Provide the [x, y] coordinate of the cell's center where the given text is located.  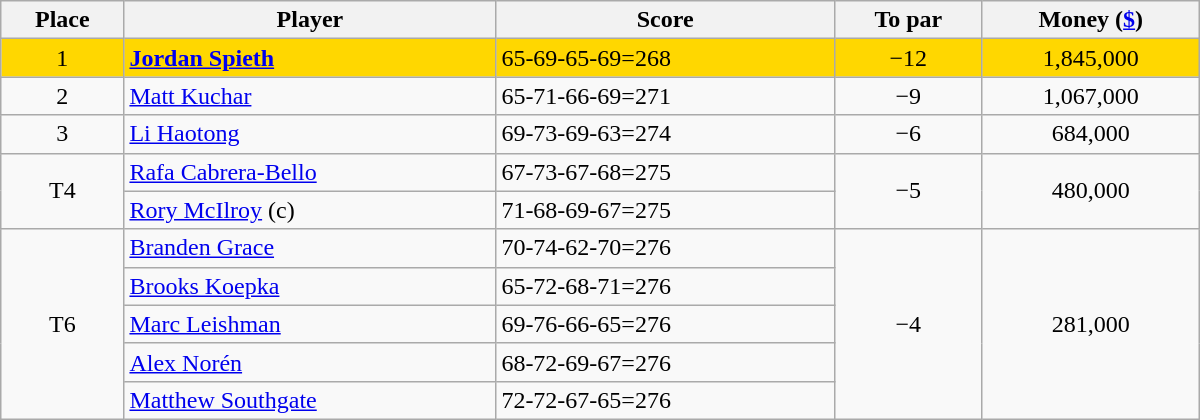
T4 [62, 191]
T6 [62, 324]
−9 [908, 96]
69-73-69-63=274 [666, 134]
68-72-69-67=276 [666, 362]
−6 [908, 134]
Brooks Koepka [310, 286]
Jordan Spieth [310, 58]
Matthew Southgate [310, 400]
−4 [908, 324]
70-74-62-70=276 [666, 248]
69-76-66-65=276 [666, 324]
1,845,000 [1090, 58]
−5 [908, 191]
65-69-65-69=268 [666, 58]
2 [62, 96]
Place [62, 20]
Score [666, 20]
Money ($) [1090, 20]
−12 [908, 58]
71-68-69-67=275 [666, 210]
1 [62, 58]
Marc Leishman [310, 324]
Rafa Cabrera-Bello [310, 172]
72-72-67-65=276 [666, 400]
Li Haotong [310, 134]
Rory McIlroy (c) [310, 210]
1,067,000 [1090, 96]
Matt Kuchar [310, 96]
480,000 [1090, 191]
3 [62, 134]
65-72-68-71=276 [666, 286]
Player [310, 20]
67-73-67-68=275 [666, 172]
To par [908, 20]
Branden Grace [310, 248]
684,000 [1090, 134]
Alex Norén [310, 362]
281,000 [1090, 324]
65-71-66-69=271 [666, 96]
